Find where the given text appears and provide that cell's center as [X, Y] coordinate. 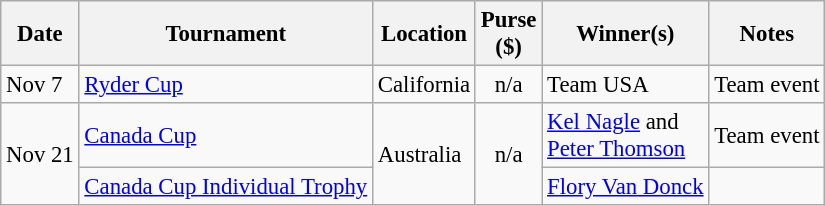
Nov 21 [40, 154]
Kel Nagle and Peter Thomson [626, 136]
Winner(s) [626, 34]
Canada Cup Individual Trophy [226, 187]
Team USA [626, 85]
Flory Van Donck [626, 187]
Location [424, 34]
Nov 7 [40, 85]
Notes [767, 34]
California [424, 85]
Canada Cup [226, 136]
Ryder Cup [226, 85]
Tournament [226, 34]
Australia [424, 154]
Date [40, 34]
Purse($) [508, 34]
